Scan for the cell matching the given text and deliver its (x, y) coordinate at center. 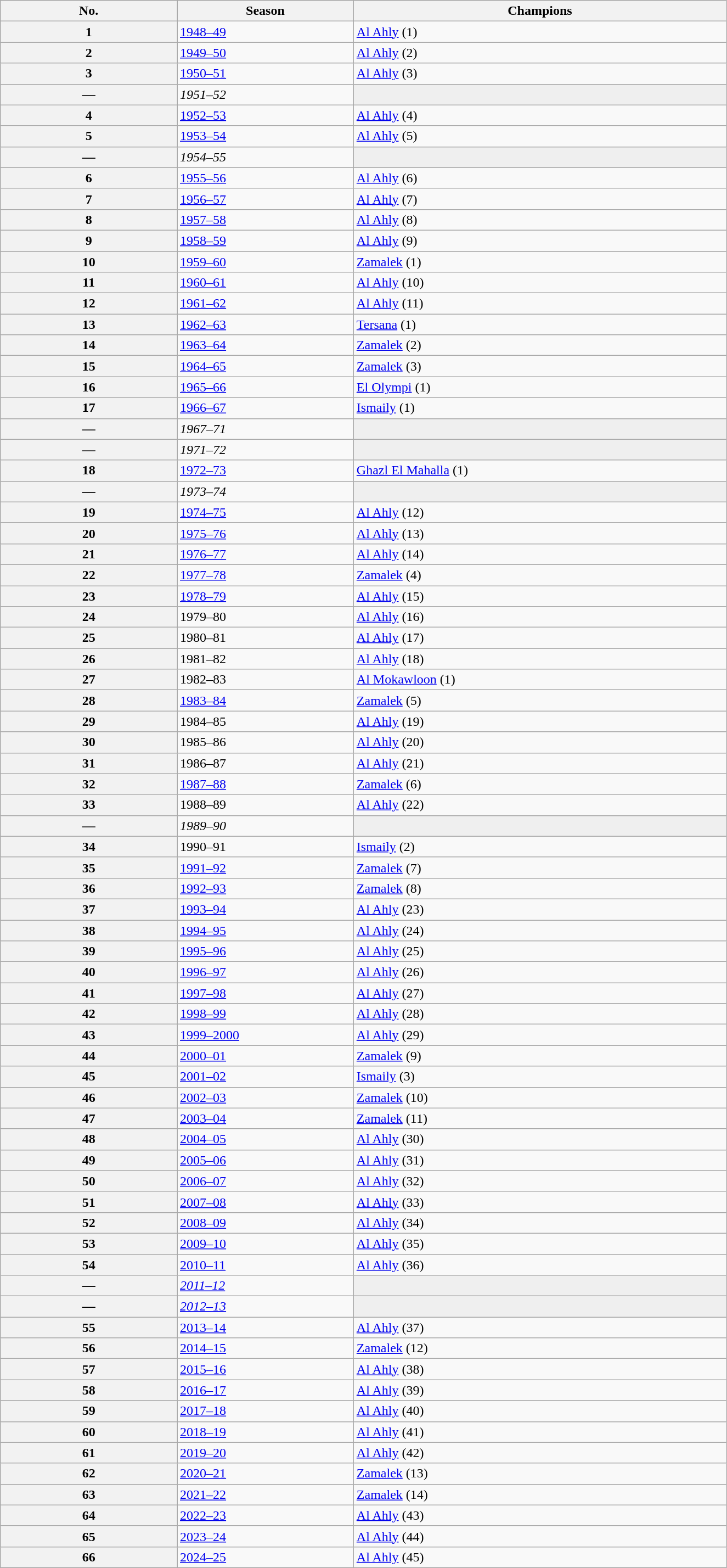
1978–79 (266, 596)
48 (89, 1139)
2008–09 (266, 1223)
26 (89, 659)
63 (89, 1494)
Al Ahly (12) (540, 512)
40 (89, 972)
Zamalek (2) (540, 345)
Al Ahly (39) (540, 1390)
23 (89, 596)
1966–67 (266, 408)
28 (89, 701)
33 (89, 805)
2 (89, 53)
1990–91 (266, 847)
2022–23 (266, 1515)
1996–97 (266, 972)
17 (89, 408)
Al Ahly (15) (540, 596)
11 (89, 283)
1964–65 (266, 366)
Al Ahly (1) (540, 32)
2018–19 (266, 1432)
Al Ahly (34) (540, 1223)
1976–77 (266, 554)
6 (89, 178)
37 (89, 909)
2002–03 (266, 1097)
Al Mokawloon (1) (540, 680)
1984–85 (266, 721)
1998–99 (266, 1014)
30 (89, 742)
24 (89, 617)
Al Ahly (42) (540, 1453)
2015–16 (266, 1369)
1981–82 (266, 659)
1989–90 (266, 826)
Champions (540, 11)
1975–76 (266, 533)
Al Ahly (4) (540, 115)
Al Ahly (25) (540, 951)
1949–50 (266, 53)
44 (89, 1056)
56 (89, 1348)
Zamalek (4) (540, 575)
Al Ahly (2) (540, 53)
Zamalek (8) (540, 888)
12 (89, 304)
27 (89, 680)
13 (89, 324)
49 (89, 1160)
65 (89, 1536)
Al Ahly (18) (540, 659)
1997–98 (266, 993)
21 (89, 554)
Al Ahly (6) (540, 178)
1987–88 (266, 784)
52 (89, 1223)
1955–56 (266, 178)
Al Ahly (43) (540, 1515)
Al Ahly (32) (540, 1181)
2016–17 (266, 1390)
1986–87 (266, 763)
45 (89, 1077)
1982–83 (266, 680)
Al Ahly (44) (540, 1536)
1961–62 (266, 304)
1965–66 (266, 387)
1959–60 (266, 262)
1973–74 (266, 491)
32 (89, 784)
1960–61 (266, 283)
Zamalek (1) (540, 262)
El Olympi (1) (540, 387)
2013–14 (266, 1328)
Al Ahly (41) (540, 1432)
2017–18 (266, 1411)
Zamalek (14) (540, 1494)
38 (89, 931)
2001–02 (266, 1077)
35 (89, 867)
Al Ahly (30) (540, 1139)
1963–64 (266, 345)
1979–80 (266, 617)
1948–49 (266, 32)
1983–84 (266, 701)
Al Ahly (33) (540, 1202)
1991–92 (266, 867)
Al Ahly (9) (540, 240)
Al Ahly (35) (540, 1244)
16 (89, 387)
1974–75 (266, 512)
1956–57 (266, 199)
46 (89, 1097)
2005–06 (266, 1160)
1 (89, 32)
60 (89, 1432)
3 (89, 74)
Ismaily (1) (540, 408)
2009–10 (266, 1244)
Al Ahly (40) (540, 1411)
Zamalek (3) (540, 366)
55 (89, 1328)
25 (89, 638)
Al Ahly (38) (540, 1369)
Al Ahly (13) (540, 533)
39 (89, 951)
34 (89, 847)
Al Ahly (23) (540, 909)
Al Ahly (29) (540, 1035)
62 (89, 1474)
Zamalek (9) (540, 1056)
54 (89, 1264)
1971–72 (266, 450)
1958–59 (266, 240)
36 (89, 888)
Al Ahly (16) (540, 617)
1992–93 (266, 888)
Al Ahly (31) (540, 1160)
15 (89, 366)
Al Ahly (22) (540, 805)
Al Ahly (7) (540, 199)
58 (89, 1390)
1977–78 (266, 575)
Zamalek (5) (540, 701)
50 (89, 1181)
2007–08 (266, 1202)
2010–11 (266, 1264)
1957–58 (266, 220)
1988–89 (266, 805)
18 (89, 471)
Zamalek (12) (540, 1348)
Ghazl El Mahalla (1) (540, 471)
1985–86 (266, 742)
2023–24 (266, 1536)
Al Ahly (5) (540, 136)
Al Ahly (10) (540, 283)
Tersana (1) (540, 324)
2003–04 (266, 1118)
7 (89, 199)
22 (89, 575)
Zamalek (7) (540, 867)
20 (89, 533)
47 (89, 1118)
2012–13 (266, 1307)
1999–2000 (266, 1035)
Ismaily (3) (540, 1077)
2019–20 (266, 1453)
53 (89, 1244)
Al Ahly (14) (540, 554)
Al Ahly (21) (540, 763)
51 (89, 1202)
Zamalek (11) (540, 1118)
Al Ahly (8) (540, 220)
1972–73 (266, 471)
Al Ahly (37) (540, 1328)
1980–81 (266, 638)
2014–15 (266, 1348)
2004–05 (266, 1139)
2021–22 (266, 1494)
Al Ahly (17) (540, 638)
10 (89, 262)
1967–71 (266, 429)
5 (89, 136)
Al Ahly (20) (540, 742)
Al Ahly (11) (540, 304)
1994–95 (266, 931)
9 (89, 240)
14 (89, 345)
1952–53 (266, 115)
57 (89, 1369)
2011–12 (266, 1286)
Al Ahly (24) (540, 931)
4 (89, 115)
Al Ahly (3) (540, 74)
Al Ahly (45) (540, 1557)
Zamalek (10) (540, 1097)
1954–55 (266, 157)
19 (89, 512)
2024–25 (266, 1557)
Zamalek (6) (540, 784)
1995–96 (266, 951)
64 (89, 1515)
Al Ahly (26) (540, 972)
2006–07 (266, 1181)
41 (89, 993)
Al Ahly (36) (540, 1264)
1953–54 (266, 136)
Al Ahly (27) (540, 993)
66 (89, 1557)
Season (266, 11)
8 (89, 220)
No. (89, 11)
42 (89, 1014)
Al Ahly (28) (540, 1014)
1993–94 (266, 909)
29 (89, 721)
1950–51 (266, 74)
Ismaily (2) (540, 847)
Al Ahly (19) (540, 721)
2020–21 (266, 1474)
31 (89, 763)
43 (89, 1035)
2000–01 (266, 1056)
59 (89, 1411)
Zamalek (13) (540, 1474)
61 (89, 1453)
1962–63 (266, 324)
1951–52 (266, 94)
